Return the (X, Y) coordinate for the center point of the cell that contains the specified text.  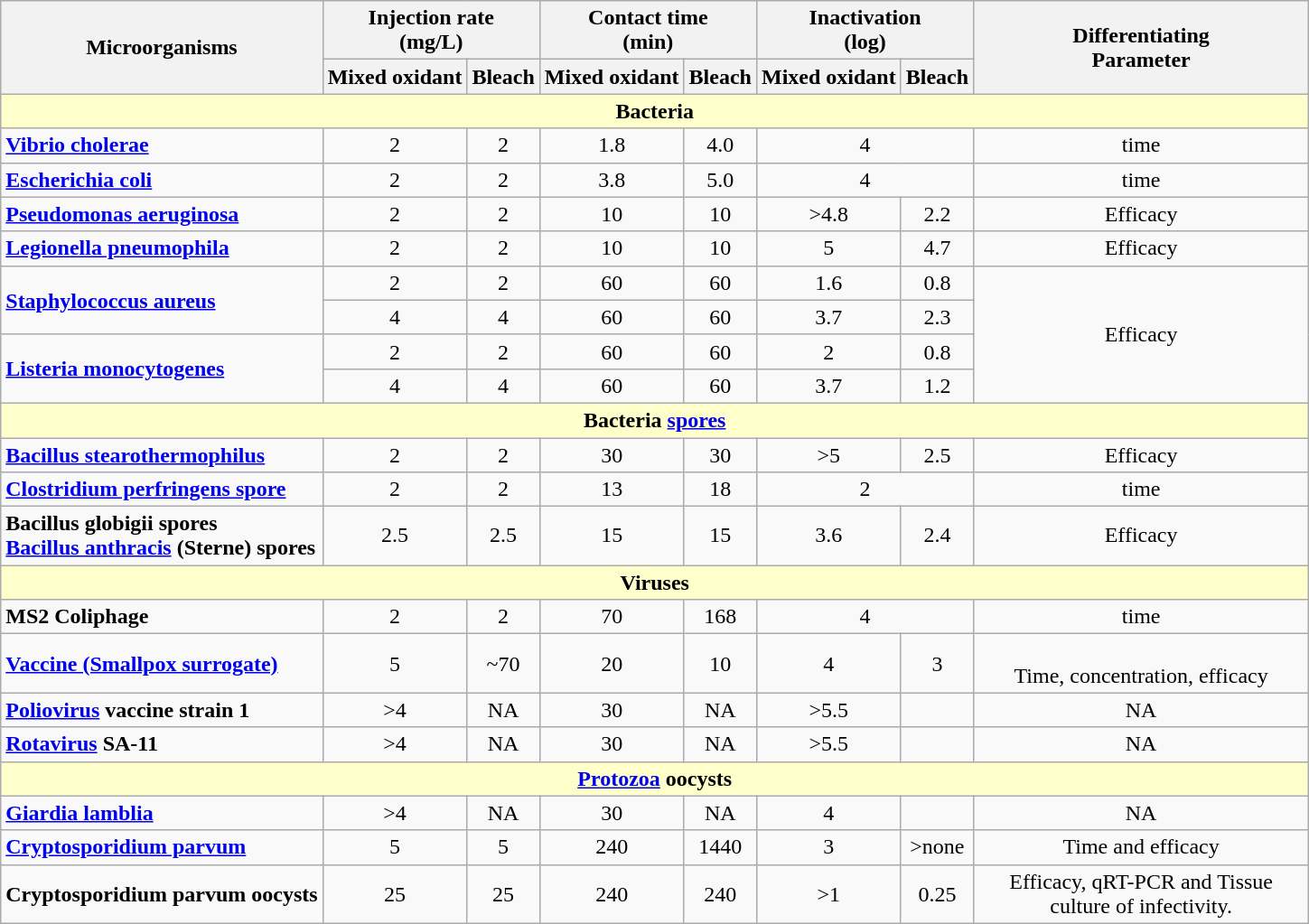
Vaccine (Smallpox surrogate) (162, 663)
1.8 (612, 145)
0.25 (937, 894)
4.0 (720, 145)
Vibrio cholerae (162, 145)
Bacteria (655, 111)
18 (720, 490)
5.0 (720, 180)
>5 (828, 454)
20 (612, 663)
Pseudomonas aeruginosa (162, 214)
Giardia lamblia (162, 813)
1440 (720, 847)
Inactivation(log) (865, 31)
Bacillus globigii sporesBacillus anthracis (Sterne) spores (162, 537)
Bacteria spores (655, 420)
Bacillus stearothermophilus (162, 454)
2.3 (937, 317)
Microorganisms (162, 47)
Legionella pneumophila (162, 248)
Poliovirus vaccine strain 1 (162, 710)
Clostridium perfringens spore (162, 490)
13 (612, 490)
4.7 (937, 248)
168 (720, 617)
>none (937, 847)
70 (612, 617)
Time, concentration, efficacy (1142, 663)
2.2 (937, 214)
Rotavirus SA-11 (162, 744)
~70 (503, 663)
2.4 (937, 537)
Efficacy, qRT-PCR and Tissue culture of infectivity. (1142, 894)
Listeria monocytogenes (162, 369)
Injection rate(mg/L) (431, 31)
1.2 (937, 386)
Cryptosporidium parvum oocysts (162, 894)
Contact time(min) (648, 31)
3.8 (612, 180)
Staphylococcus aureus (162, 300)
3.6 (828, 537)
>1 (828, 894)
1.6 (828, 283)
Cryptosporidium parvum (162, 847)
>4.8 (828, 214)
Protozoa oocysts (655, 779)
Escherichia coli (162, 180)
DifferentiatingParameter (1142, 47)
Time and efficacy (1142, 847)
MS2 Coliphage (162, 617)
Viruses (655, 583)
